Pinpoint the cell where the given text exists, returning its [X, Y] midpoint coordinate. 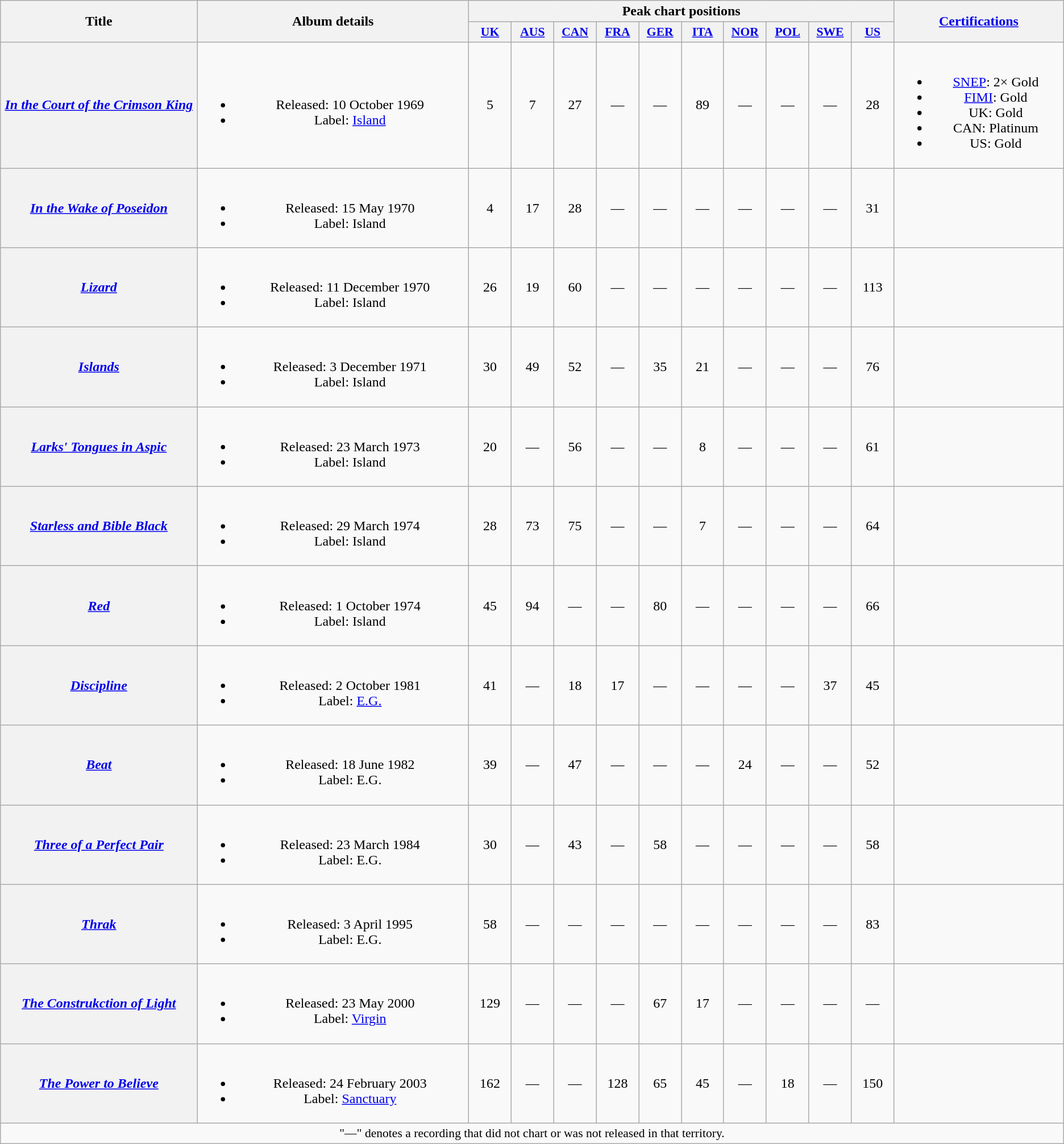
43 [575, 845]
Beat [99, 765]
Released: 23 March 1984Label: E.G. [333, 845]
162 [490, 1083]
37 [830, 685]
150 [873, 1083]
Lizard [99, 288]
Title [99, 22]
19 [532, 288]
94 [532, 606]
POL [788, 32]
65 [660, 1083]
113 [873, 288]
ITA [703, 32]
Discipline [99, 685]
Released: 23 March 1973Label: Island [333, 447]
In the Court of the Crimson King [99, 105]
Released: 23 May 2000Label: Virgin [333, 1004]
49 [532, 367]
Peak chart positions [681, 11]
27 [575, 105]
Released: 3 December 1971Label: Island [333, 367]
47 [575, 765]
FRA [617, 32]
The Construkction of Light [99, 1004]
Released: 29 March 1974Label: Island [333, 526]
20 [490, 447]
In the Wake of Poseidon [99, 208]
Larks' Tongues in Aspic [99, 447]
UK [490, 32]
26 [490, 288]
NOR [745, 32]
89 [703, 105]
The Power to Believe [99, 1083]
Thrak [99, 924]
Islands [99, 367]
4 [490, 208]
60 [575, 288]
31 [873, 208]
41 [490, 685]
5 [490, 105]
76 [873, 367]
64 [873, 526]
Released: 10 October 1969Label: Island [333, 105]
Red [99, 606]
Released: 24 February 2003Label: Sanctuary [333, 1083]
73 [532, 526]
Released: 1 October 1974Label: Island [333, 606]
Certifications [979, 22]
21 [703, 367]
66 [873, 606]
"—" denotes a recording that did not chart or was not released in that territory. [532, 1133]
Released: 11 December 1970Label: Island [333, 288]
83 [873, 924]
80 [660, 606]
US [873, 32]
Released: 2 October 1981Label: E.G. [333, 685]
Released: 3 April 1995Label: E.G. [333, 924]
Released: 18 June 1982Label: E.G. [333, 765]
GER [660, 32]
SNEP: 2× GoldFIMI: GoldUK: GoldCAN: PlatinumUS: Gold [979, 105]
24 [745, 765]
Three of a Perfect Pair [99, 845]
Released: 15 May 1970Label: Island [333, 208]
61 [873, 447]
8 [703, 447]
Album details [333, 22]
128 [617, 1083]
56 [575, 447]
67 [660, 1004]
CAN [575, 32]
35 [660, 367]
39 [490, 765]
75 [575, 526]
Starless and Bible Black [99, 526]
129 [490, 1004]
SWE [830, 32]
AUS [532, 32]
